Output the (x, y) coordinate of the center of the cell containing the given text.  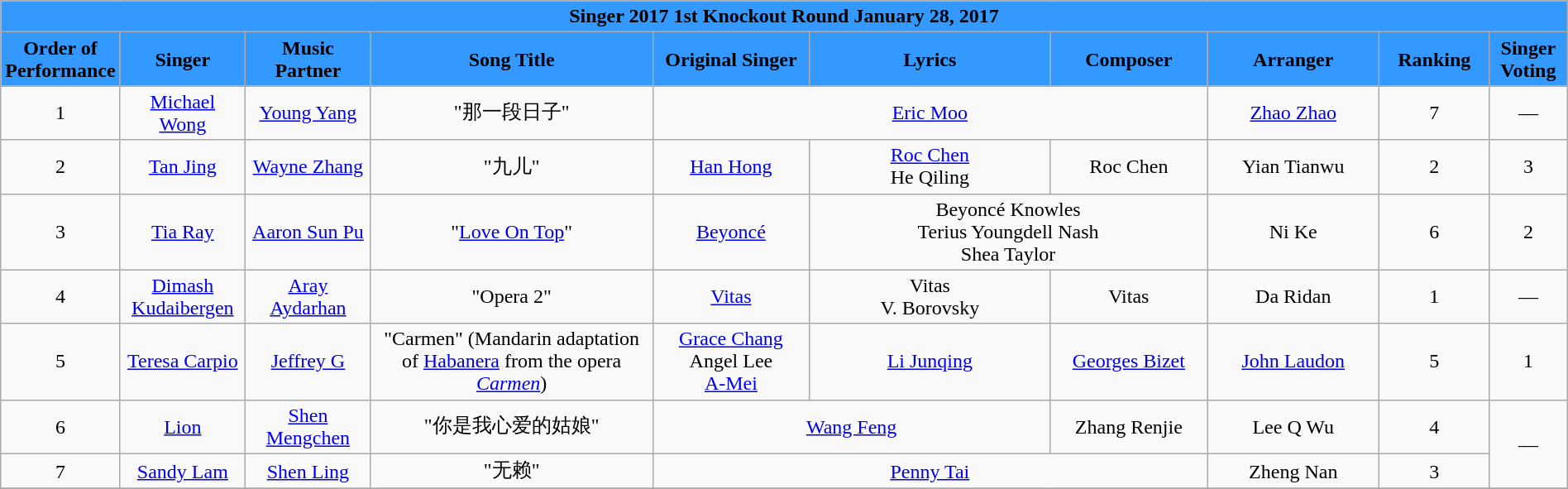
Zheng Nan (1293, 472)
Aaron Sun Pu (308, 232)
Roc ChenHe Qiling (930, 167)
"那一段日子" (511, 113)
Roc Chen (1128, 167)
Jeffrey G (308, 362)
"你是我心爱的姑娘" (511, 427)
Aray Aydarhan (308, 296)
Composer (1128, 60)
Eric Moo (930, 113)
John Laudon (1293, 362)
Order of Performance (60, 60)
VitasV. Borovsky (930, 296)
Beyoncé KnowlesTerius Youngdell NashShea Taylor (1009, 232)
Tan Jing (183, 167)
Zhang Renjie (1128, 427)
Beyoncé (731, 232)
Li Junqing (930, 362)
Grace ChangAngel LeeA-Mei (731, 362)
Michael Wong (183, 113)
Arranger (1293, 60)
Lyrics (930, 60)
Wang Feng (852, 427)
Lion (183, 427)
Shen Mengchen (308, 427)
Penny Tai (930, 472)
Tia Ray (183, 232)
Young Yang (308, 113)
Yian Tianwu (1293, 167)
Georges Bizet (1128, 362)
Dimash Kudaibergen (183, 296)
Original Singer (731, 60)
Da Ridan (1293, 296)
Sandy Lam (183, 472)
Teresa Carpio (183, 362)
"Opera 2" (511, 296)
Shen Ling (308, 472)
"九儿" (511, 167)
Lee Q Wu (1293, 427)
Wayne Zhang (308, 167)
Ni Ke (1293, 232)
Han Hong (731, 167)
"Love On Top" (511, 232)
Ranking (1434, 60)
"Carmen" (Mandarin adaptation of Habanera from the opera Carmen) (511, 362)
"无赖" (511, 472)
Singer 2017 1st Knockout Round January 28, 2017 (784, 17)
Music Partner (308, 60)
Singer (183, 60)
Zhao Zhao (1293, 113)
Singer Voting (1528, 60)
Song Title (511, 60)
